Pinpoint the cell where the given text exists, returning its [x, y] midpoint coordinate. 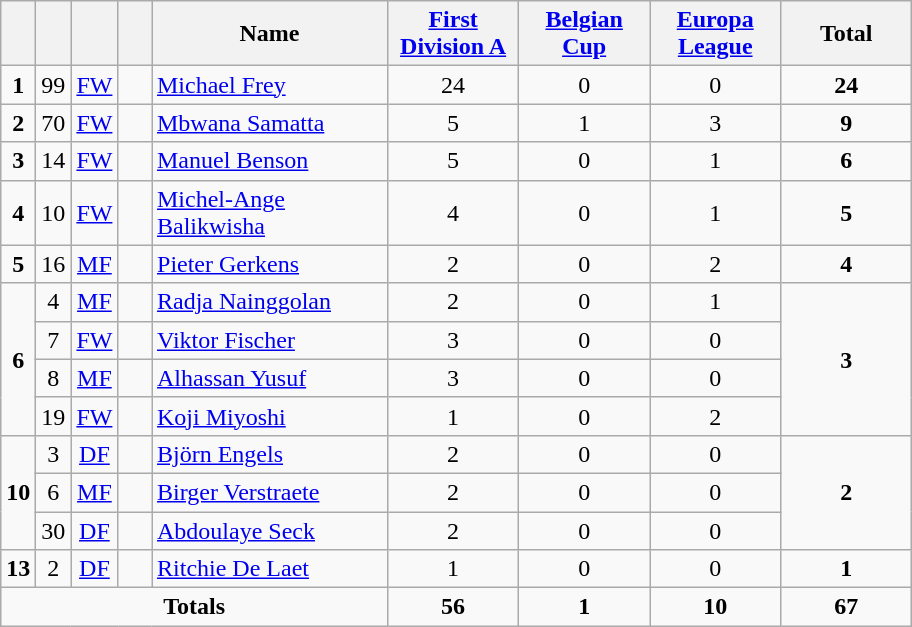
8 [54, 378]
Björn Engels [270, 454]
70 [54, 123]
Ritchie De Laet [270, 569]
Michael Frey [270, 85]
Name [270, 34]
Total [846, 34]
Radja Nainggolan [270, 302]
Belgian Cup [584, 34]
14 [54, 161]
Koji Miyoshi [270, 416]
16 [54, 264]
67 [846, 607]
Abdoulaye Seck [270, 531]
Viktor Fischer [270, 340]
56 [454, 607]
13 [18, 569]
Manuel Benson [270, 161]
Pieter Gerkens [270, 264]
Michel-Ange Balikwisha [270, 212]
7 [54, 340]
19 [54, 416]
Alhassan Yusuf [270, 378]
First Division A [454, 34]
9 [846, 123]
99 [54, 85]
Europa League [716, 34]
Totals [194, 607]
Birger Verstraete [270, 492]
30 [54, 531]
Mbwana Samatta [270, 123]
